Return [x, y] of the center of cell containing provided text 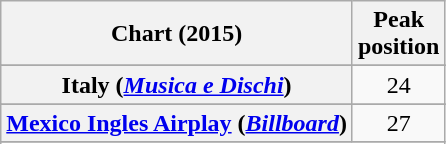
27 [398, 123]
Italy (Musica e Dischi) [177, 85]
Chart (2015) [177, 34]
Peakposition [398, 34]
Mexico Ingles Airplay (Billboard) [177, 123]
24 [398, 85]
